Extract the [x, y] coordinate from the center of the cell holding the provided text.  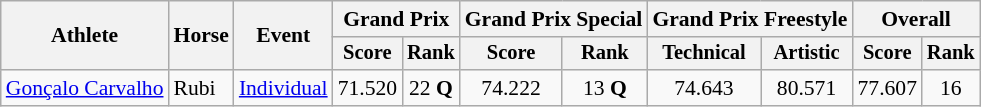
22 Q [431, 88]
Athlete [85, 36]
Rubi [202, 88]
80.571 [807, 88]
Overall [916, 19]
Individual [284, 88]
13 Q [604, 88]
Horse [202, 36]
Event [284, 36]
Grand Prix Freestyle [750, 19]
74.643 [704, 88]
71.520 [368, 88]
Grand Prix Special [554, 19]
74.222 [512, 88]
Artistic [807, 54]
Grand Prix [396, 19]
Technical [704, 54]
Gonçalo Carvalho [85, 88]
16 [951, 88]
77.607 [888, 88]
